Output the [x, y] coordinate of the center of the cell containing the given text.  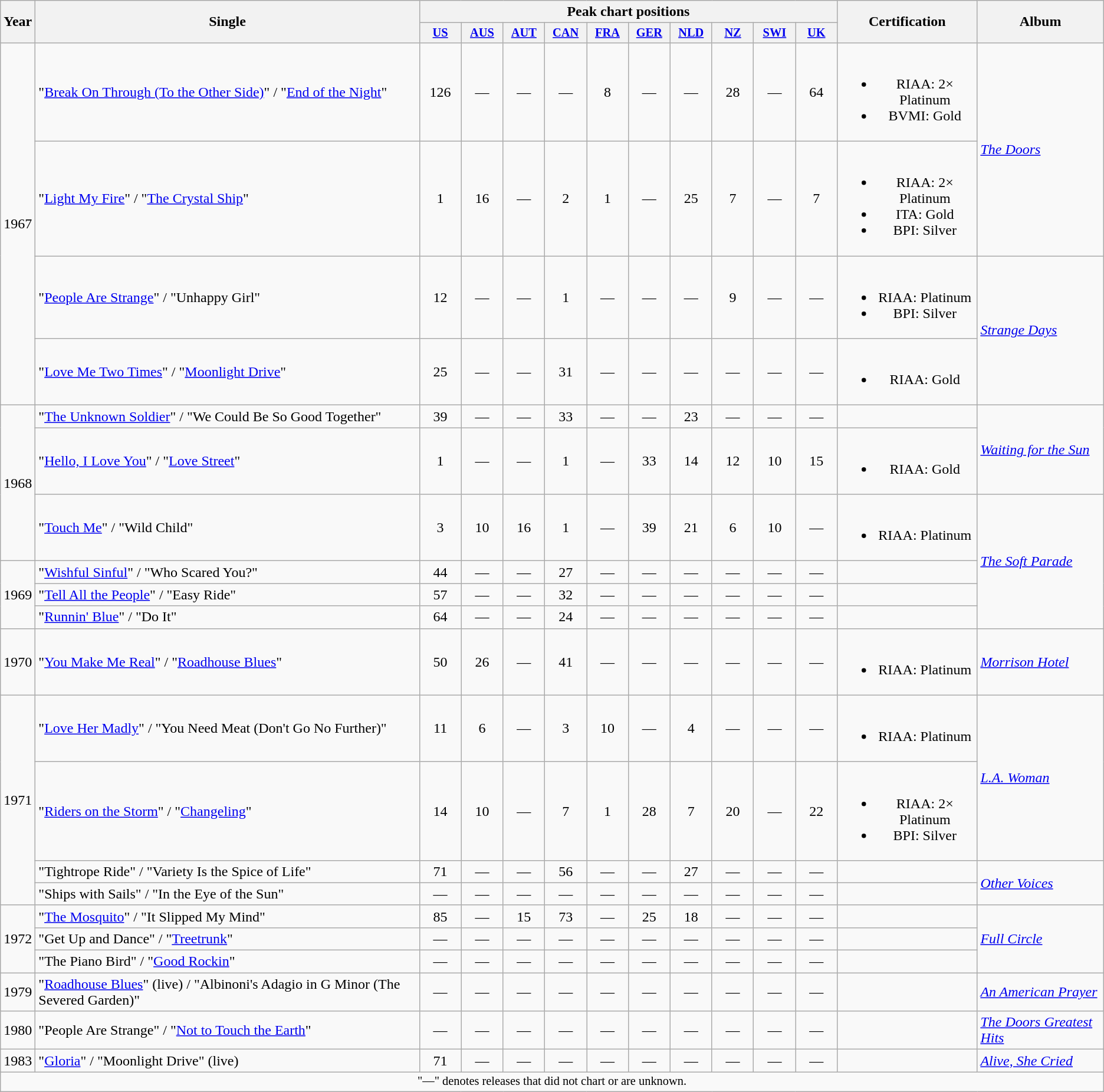
"Wishful Sinful" / "Who Scared You?" [228, 572]
Strange Days [1040, 330]
Waiting for the Sun [1040, 450]
"Get Up and Dance" / "Treetrunk" [228, 939]
Peak chart positions [629, 12]
9 [732, 297]
SWI [775, 33]
"Light My Fire" / "The Crystal Ship" [228, 199]
"People Are Strange" / "Unhappy Girl" [228, 297]
AUT [524, 33]
L.A. Woman [1040, 778]
NLD [691, 33]
CAN [566, 33]
21 [691, 527]
1967 [18, 224]
RIAA: 2× PlatinumBVMI: Gold [907, 92]
1983 [18, 1061]
AUS [482, 33]
"The Unknown Soldier" / "We Could Be So Good Together" [228, 417]
"Break On Through (To the Other Side)" / "End of the Night" [228, 92]
"Gloria" / "Moonlight Drive" (live) [228, 1061]
57 [440, 595]
"People Are Strange" / "Not to Touch the Earth" [228, 1030]
1972 [18, 939]
4 [691, 728]
"Roadhouse Blues" (live) / "Albinoni's Adagio in G Minor (The Severed Garden)" [228, 992]
The Doors [1040, 149]
Year [18, 22]
"The Piano Bird" / "Good Rockin" [228, 962]
NZ [732, 33]
RIAA: 2× PlatinumBPI: Silver [907, 811]
1980 [18, 1030]
"You Make Me Real" / "Roadhouse Blues" [228, 662]
8 [607, 92]
An American Prayer [1040, 992]
26 [482, 662]
73 [566, 916]
"Riders on the Storm" / "Changeling" [228, 811]
"Hello, I Love You" / "Love Street" [228, 461]
1970 [18, 662]
1971 [18, 800]
126 [440, 92]
"—" denotes releases that did not chart or are unknown. [552, 1082]
Morrison Hotel [1040, 662]
"Love Her Madly" / "You Need Meat (Don't Go No Further)" [228, 728]
Full Circle [1040, 939]
"Tell All the People" / "Easy Ride" [228, 595]
24 [566, 617]
UK [816, 33]
Album [1040, 22]
Other Voices [1040, 883]
23 [691, 417]
20 [732, 811]
The Doors Greatest Hits [1040, 1030]
1979 [18, 992]
Alive, She Cried [1040, 1061]
1968 [18, 483]
Single [228, 22]
"Ships with Sails" / "In the Eye of the Sun" [228, 894]
31 [566, 372]
1969 [18, 595]
18 [691, 916]
85 [440, 916]
"Love Me Two Times" / "Moonlight Drive" [228, 372]
"Touch Me" / "Wild Child" [228, 527]
44 [440, 572]
The Soft Parade [1040, 562]
50 [440, 662]
"Runnin' Blue" / "Do It" [228, 617]
US [440, 33]
RIAA: PlatinumBPI: Silver [907, 297]
"The Mosquito" / "It Slipped My Mind" [228, 916]
56 [566, 871]
Certification [907, 22]
FRA [607, 33]
11 [440, 728]
32 [566, 595]
2 [566, 199]
22 [816, 811]
GER [649, 33]
RIAA: 2× PlatinumITA: GoldBPI: Silver [907, 199]
"Tightrope Ride" / "Variety Is the Spice of Life" [228, 871]
41 [566, 662]
